Locate the cell with the specified text and output its [X, Y] center coordinate. 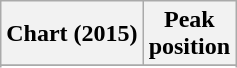
Chart (2015) [72, 34]
Peakposition [189, 34]
